Identify which cell holds the provided text, then report its [X, Y] central coordinate. 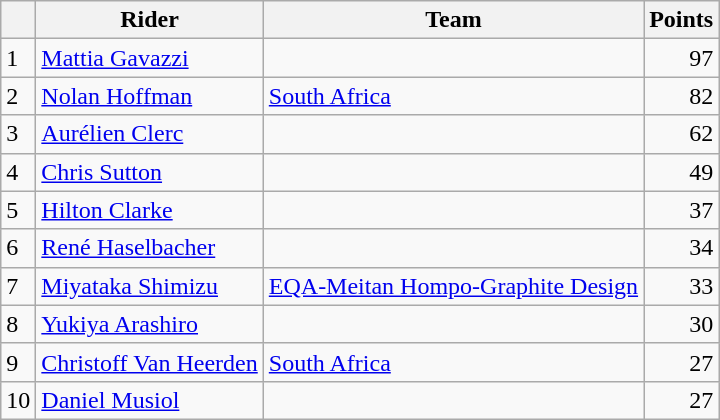
Chris Sutton [150, 172]
2 [18, 96]
49 [682, 172]
Points [682, 20]
3 [18, 134]
62 [682, 134]
Hilton Clarke [150, 210]
Daniel Musiol [150, 400]
33 [682, 286]
Team [453, 20]
7 [18, 286]
30 [682, 324]
82 [682, 96]
EQA-Meitan Hompo-Graphite Design [453, 286]
Rider [150, 20]
René Haselbacher [150, 248]
5 [18, 210]
Christoff Van Heerden [150, 362]
1 [18, 58]
Miyataka Shimizu [150, 286]
37 [682, 210]
34 [682, 248]
10 [18, 400]
6 [18, 248]
9 [18, 362]
Nolan Hoffman [150, 96]
Yukiya Arashiro [150, 324]
97 [682, 58]
4 [18, 172]
Mattia Gavazzi [150, 58]
8 [18, 324]
Aurélien Clerc [150, 134]
